Return (x, y) of the center of cell containing provided text 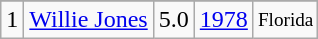
1 (12, 20)
1978 (224, 20)
Florida (286, 20)
Willie Jones (88, 20)
5.0 (174, 20)
